Capture the cell that displays the provided text and extract its (x, y) central coordinate. 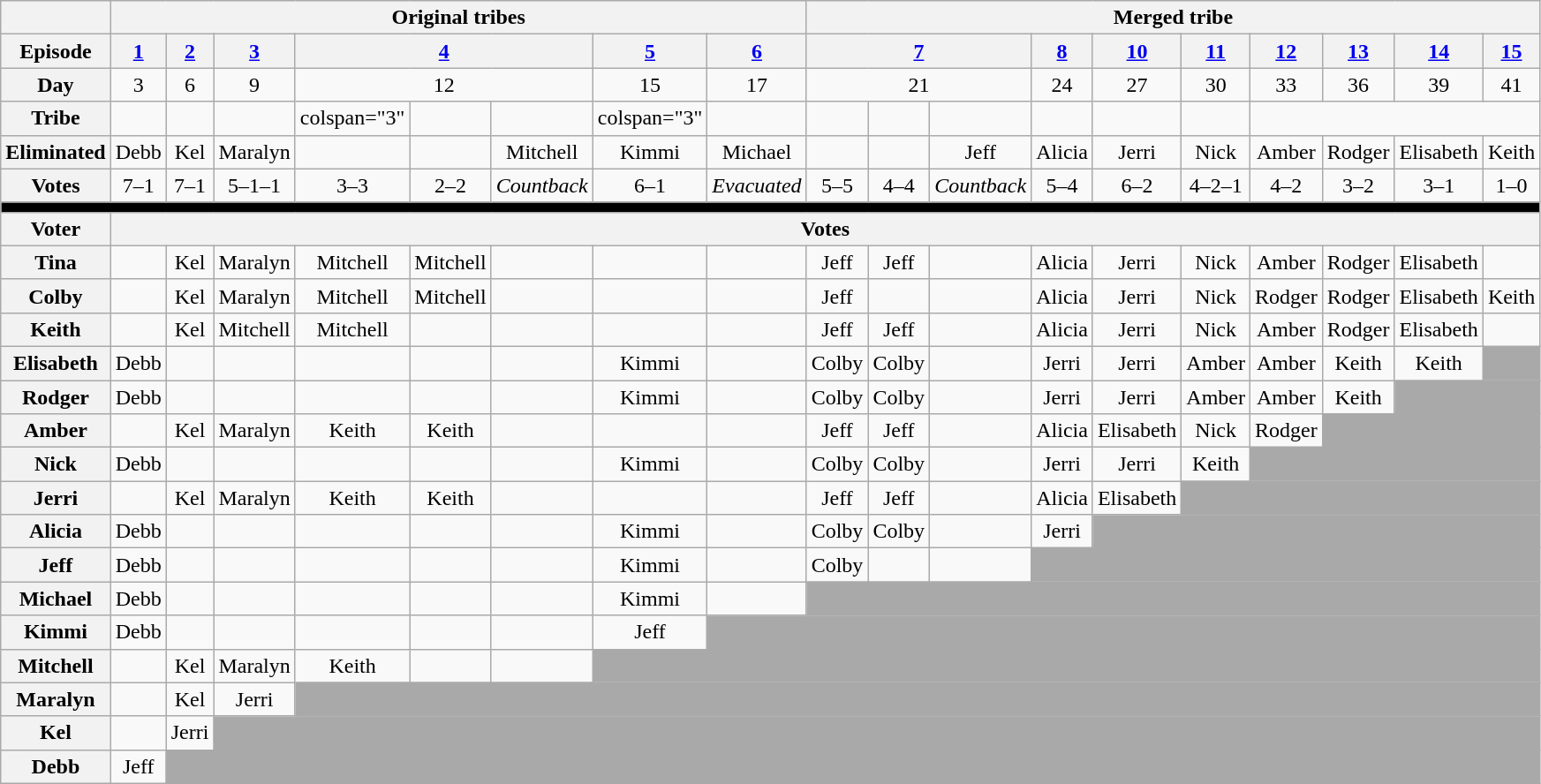
10 (1137, 51)
3–1 (1439, 185)
27 (1137, 85)
9 (254, 85)
Eliminated (56, 152)
Merged tribe (1173, 18)
1 (138, 51)
33 (1287, 85)
5–4 (1062, 185)
Original tribes (458, 18)
5–1–1 (254, 185)
8 (1062, 51)
3–3 (352, 185)
39 (1439, 85)
21 (918, 85)
6–1 (650, 185)
17 (757, 85)
11 (1216, 51)
4 (443, 51)
7 (918, 51)
13 (1358, 51)
Tina (56, 262)
Day (56, 85)
Voter (56, 229)
4–4 (899, 185)
4–2–1 (1216, 185)
14 (1439, 51)
1–0 (1511, 185)
6–2 (1137, 185)
Evacuated (757, 185)
3–2 (1358, 185)
5 (650, 51)
2 (190, 51)
Episode (56, 51)
24 (1062, 85)
2–2 (450, 185)
30 (1216, 85)
Tribe (56, 118)
5–5 (837, 185)
36 (1358, 85)
4–2 (1287, 185)
41 (1511, 85)
